Capture the cell that displays the provided text and extract its (x, y) central coordinate. 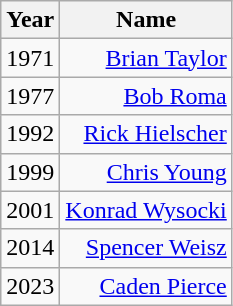
Rick Hielscher (146, 134)
2001 (30, 210)
Caden Pierce (146, 286)
1992 (30, 134)
Konrad Wysocki (146, 210)
2023 (30, 286)
Year (30, 20)
Chris Young (146, 172)
Name (146, 20)
1977 (30, 96)
1971 (30, 58)
2014 (30, 248)
1999 (30, 172)
Spencer Weisz (146, 248)
Bob Roma (146, 96)
Brian Taylor (146, 58)
